Extract the (x, y) coordinate from the center of the cell holding the provided text.  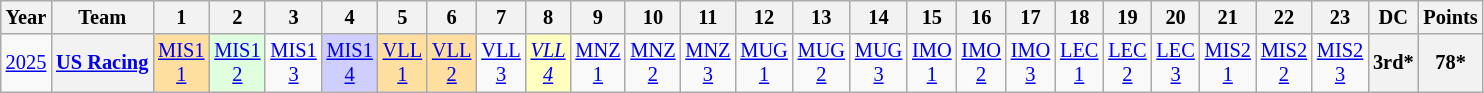
19 (1127, 17)
13 (822, 17)
4 (350, 17)
3 (293, 17)
MIS22 (1284, 63)
21 (1228, 17)
MNZ2 (652, 63)
78* (1451, 63)
10 (652, 17)
22 (1284, 17)
7 (500, 17)
MIS13 (293, 63)
VLL1 (402, 63)
14 (878, 17)
IMO3 (1030, 63)
VLL2 (452, 63)
15 (932, 17)
MIS14 (350, 63)
VLL3 (500, 63)
2025 (26, 63)
9 (598, 17)
MIS21 (1228, 63)
US Racing (102, 63)
16 (982, 17)
MUG2 (822, 63)
MIS12 (237, 63)
8 (548, 17)
LEC3 (1176, 63)
6 (452, 17)
Points (1451, 17)
DC (1393, 17)
MUG3 (878, 63)
IMO1 (932, 63)
20 (1176, 17)
MNZ3 (708, 63)
MIS23 (1340, 63)
MNZ1 (598, 63)
MIS11 (181, 63)
Team (102, 17)
5 (402, 17)
IMO2 (982, 63)
Year (26, 17)
12 (764, 17)
LEC1 (1079, 63)
11 (708, 17)
2 (237, 17)
3rd* (1393, 63)
23 (1340, 17)
VLL4 (548, 63)
1 (181, 17)
18 (1079, 17)
LEC2 (1127, 63)
17 (1030, 17)
MUG1 (764, 63)
